Output the (X, Y) coordinate of the center of the cell containing the given text.  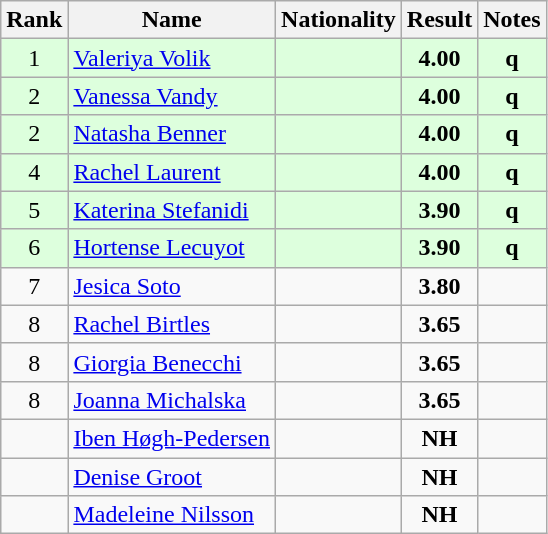
Iben Høgh-Pedersen (172, 438)
Hortense Lecuyot (172, 248)
Giorgia Benecchi (172, 362)
5 (34, 210)
Rachel Birtles (172, 324)
Jesica Soto (172, 286)
Notes (512, 20)
Denise Groot (172, 477)
Nationality (339, 20)
Natasha Benner (172, 134)
Rank (34, 20)
Name (172, 20)
1 (34, 58)
Madeleine Nilsson (172, 515)
3.80 (439, 286)
Rachel Laurent (172, 172)
7 (34, 286)
4 (34, 172)
Valeriya Volik (172, 58)
6 (34, 248)
Katerina Stefanidi (172, 210)
Joanna Michalska (172, 400)
Vanessa Vandy (172, 96)
Result (439, 20)
